Detect which cell encompasses the target text, then output its [X, Y] center coordinate. 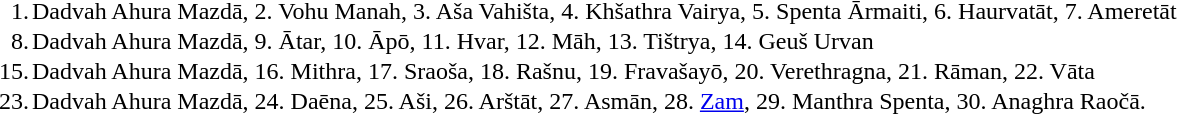
Dadvah Ahura Mazdā, 16. Mithra, 17. Sraoša, 18. Rašnu, 19. Fravašayō, 20. Verethragna, 21. Rāman, 22. Vāta [604, 72]
Dadvah Ahura Mazdā, 9. Ātar, 10. Āpō, 11. Hvar, 12. Māh, 13. Tištrya, 14. Geuš Urvan [604, 42]
